Find where the given text appears and provide that cell's center as [X, Y] coordinate. 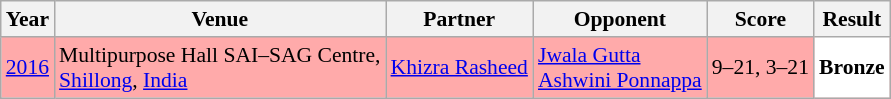
Year [28, 19]
Khizra Rasheed [460, 68]
Score [760, 19]
Jwala Gutta Ashwini Ponnappa [620, 68]
Partner [460, 19]
Multipurpose Hall SAI–SAG Centre,Shillong, India [220, 68]
Bronze [852, 68]
9–21, 3–21 [760, 68]
2016 [28, 68]
Result [852, 19]
Opponent [620, 19]
Venue [220, 19]
